Capture the cell that displays the provided text and extract its [x, y] central coordinate. 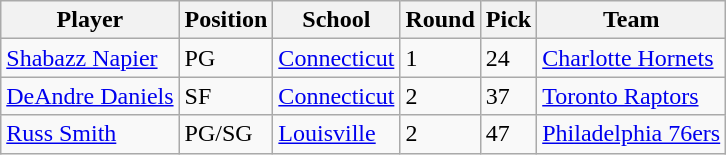
Philadelphia 76ers [632, 134]
Player [90, 20]
Pick [508, 20]
SF [226, 96]
DeAndre Daniels [90, 96]
1 [440, 58]
Shabazz Napier [90, 58]
Round [440, 20]
PG [226, 58]
Toronto Raptors [632, 96]
School [336, 20]
Louisville [336, 134]
Russ Smith [90, 134]
Charlotte Hornets [632, 58]
24 [508, 58]
47 [508, 134]
PG/SG [226, 134]
37 [508, 96]
Team [632, 20]
Position [226, 20]
